For the text-containing cell, return its midpoint in [X, Y] coordinate format. 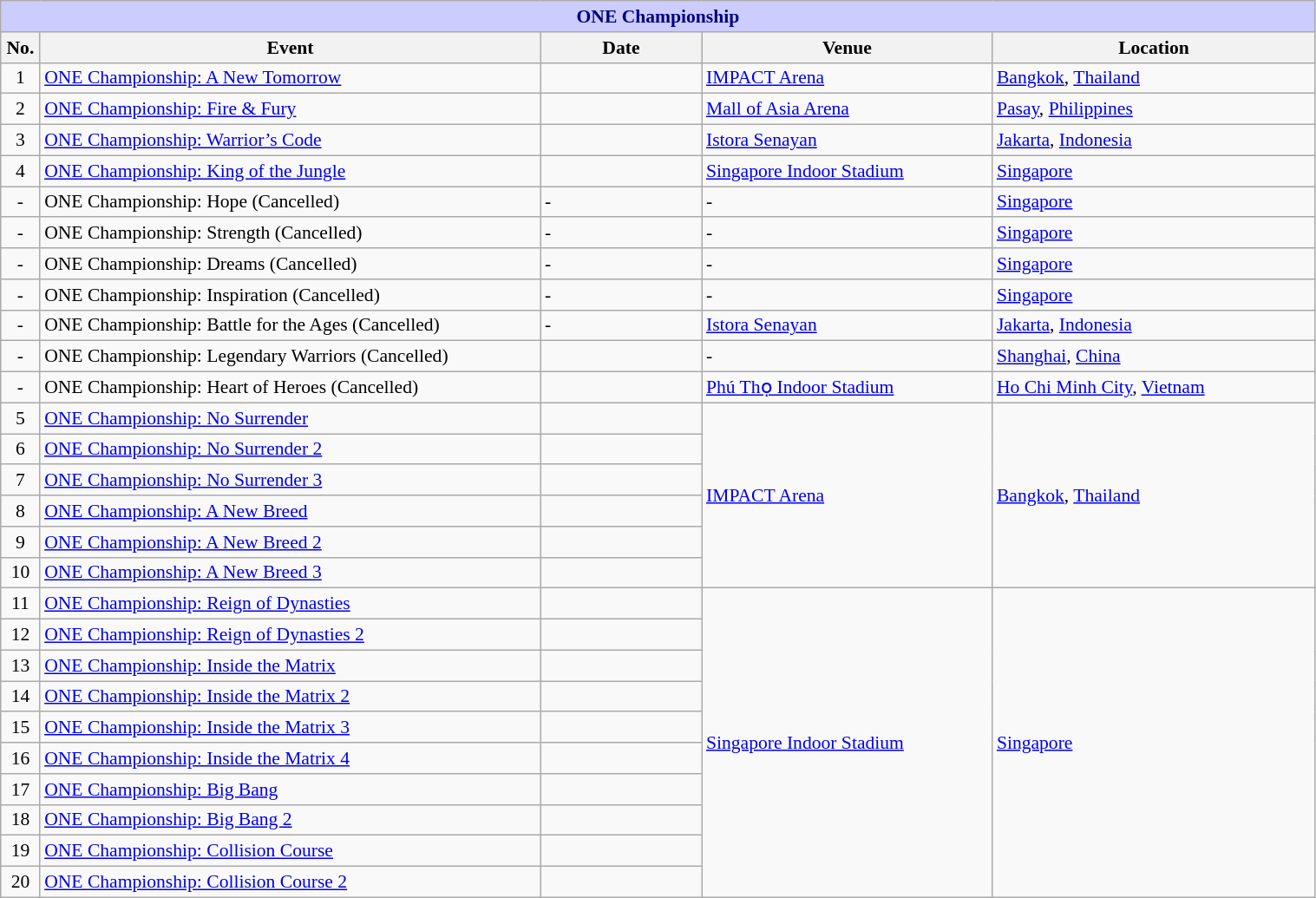
ONE Championship: Legendary Warriors (Cancelled) [290, 357]
Venue [847, 48]
ONE Championship: Inside the Matrix [290, 665]
ONE Championship: No Surrender 3 [290, 481]
Pasay, Philippines [1154, 109]
ONE Championship: Inside the Matrix 4 [290, 758]
ONE Championship: Reign of Dynasties 2 [290, 635]
11 [21, 604]
15 [21, 728]
ONE Championship: Inside the Matrix 2 [290, 697]
ONE Championship: King of the Jungle [290, 171]
8 [21, 511]
ONE Championship: A New Breed 2 [290, 542]
ONE Championship: No Surrender 2 [290, 449]
18 [21, 820]
14 [21, 697]
2 [21, 109]
ONE Championship: Hope (Cancelled) [290, 202]
ONE Championship: A New Breed [290, 511]
ONE Championship [658, 16]
Mall of Asia Arena [847, 109]
ONE Championship: Battle for the Ages (Cancelled) [290, 325]
ONE Championship: Dreams (Cancelled) [290, 264]
ONE Championship: A New Breed 3 [290, 573]
3 [21, 141]
16 [21, 758]
ONE Championship: Collision Course 2 [290, 882]
ONE Championship: Big Bang 2 [290, 820]
ONE Championship: A New Tomorrow [290, 78]
9 [21, 542]
ONE Championship: Inside the Matrix 3 [290, 728]
7 [21, 481]
10 [21, 573]
ONE Championship: Strength (Cancelled) [290, 233]
Date [621, 48]
17 [21, 790]
No. [21, 48]
6 [21, 449]
ONE Championship: No Surrender [290, 418]
ONE Championship: Reign of Dynasties [290, 604]
Phú Thọ Indoor Stadium [847, 388]
19 [21, 851]
Shanghai, China [1154, 357]
13 [21, 665]
20 [21, 882]
ONE Championship: Inspiration (Cancelled) [290, 295]
ONE Championship: Big Bang [290, 790]
Event [290, 48]
5 [21, 418]
Ho Chi Minh City, Vietnam [1154, 388]
ONE Championship: Warrior’s Code [290, 141]
ONE Championship: Collision Course [290, 851]
ONE Championship: Heart of Heroes (Cancelled) [290, 388]
Location [1154, 48]
12 [21, 635]
4 [21, 171]
1 [21, 78]
ONE Championship: Fire & Fury [290, 109]
